Return the (X, Y) coordinate for the center point of the cell that contains the specified text.  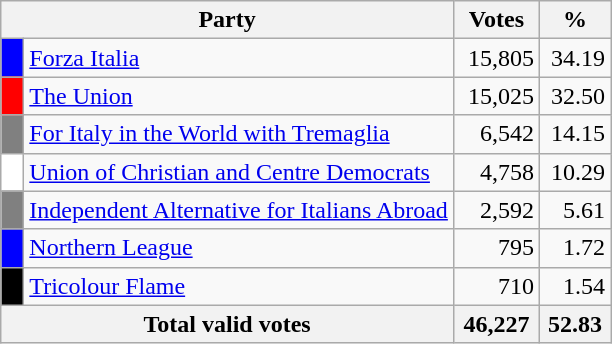
Forza Italia (239, 58)
14.15 (574, 134)
34.19 (574, 58)
Tricolour Flame (239, 286)
2,592 (496, 210)
795 (496, 248)
Union of Christian and Centre Democrats (239, 172)
Northern League (239, 248)
1.54 (574, 286)
Party (228, 20)
For Italy in the World with Tremaglia (239, 134)
4,758 (496, 172)
15,025 (496, 96)
5.61 (574, 210)
52.83 (574, 324)
6,542 (496, 134)
% (574, 20)
Independent Alternative for Italians Abroad (239, 210)
Votes (496, 20)
46,227 (496, 324)
710 (496, 286)
15,805 (496, 58)
Total valid votes (228, 324)
10.29 (574, 172)
The Union (239, 96)
1.72 (574, 248)
32.50 (574, 96)
